Identify which cell holds the provided text, then report its (X, Y) central coordinate. 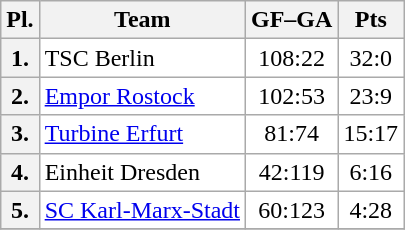
4. (20, 172)
Empor Rostock (142, 96)
5. (20, 210)
SC Karl-Marx-Stadt (142, 210)
15:17 (371, 134)
Einheit Dresden (142, 172)
2. (20, 96)
108:22 (292, 58)
Pl. (20, 20)
81:74 (292, 134)
1. (20, 58)
23:9 (371, 96)
TSC Berlin (142, 58)
4:28 (371, 210)
42:119 (292, 172)
60:123 (292, 210)
Turbine Erfurt (142, 134)
6:16 (371, 172)
Team (142, 20)
32:0 (371, 58)
GF–GA (292, 20)
102:53 (292, 96)
Pts (371, 20)
3. (20, 134)
